For the text-containing cell, return its midpoint in [x, y] coordinate format. 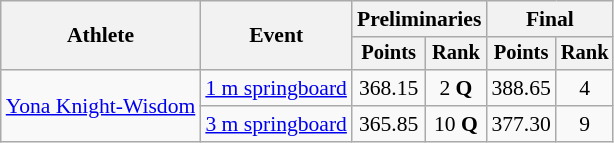
365.85 [389, 124]
368.15 [389, 88]
9 [585, 124]
3 m springboard [276, 124]
Athlete [101, 36]
Preliminaries [419, 19]
Final [550, 19]
1 m springboard [276, 88]
2 Q [456, 88]
Event [276, 36]
10 Q [456, 124]
4 [585, 88]
Yona Knight-Wisdom [101, 106]
377.30 [520, 124]
388.65 [520, 88]
